Return [X, Y] of the center of cell containing provided text 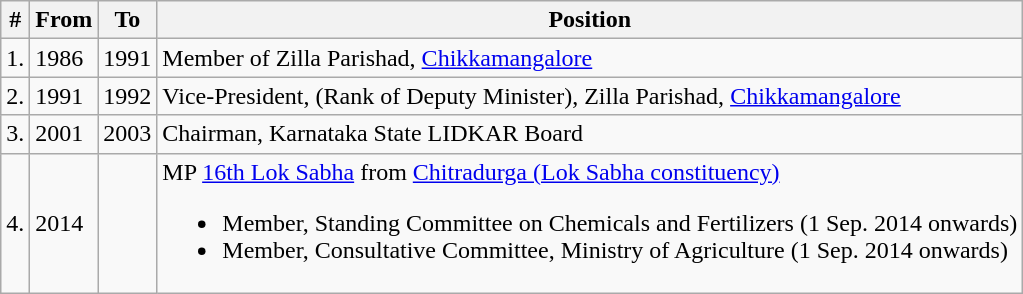
1. [16, 58]
1986 [64, 58]
# [16, 20]
Member of Zilla Parishad, Chikkamangalore [590, 58]
2003 [128, 134]
2. [16, 96]
2001 [64, 134]
2014 [64, 223]
Chairman, Karnataka State LIDKAR Board [590, 134]
Position [590, 20]
Vice-President, (Rank of Deputy Minister), Zilla Parishad, Chikkamangalore [590, 96]
3. [16, 134]
To [128, 20]
From [64, 20]
1992 [128, 96]
4. [16, 223]
